For the text-containing cell, return its midpoint in [X, Y] coordinate format. 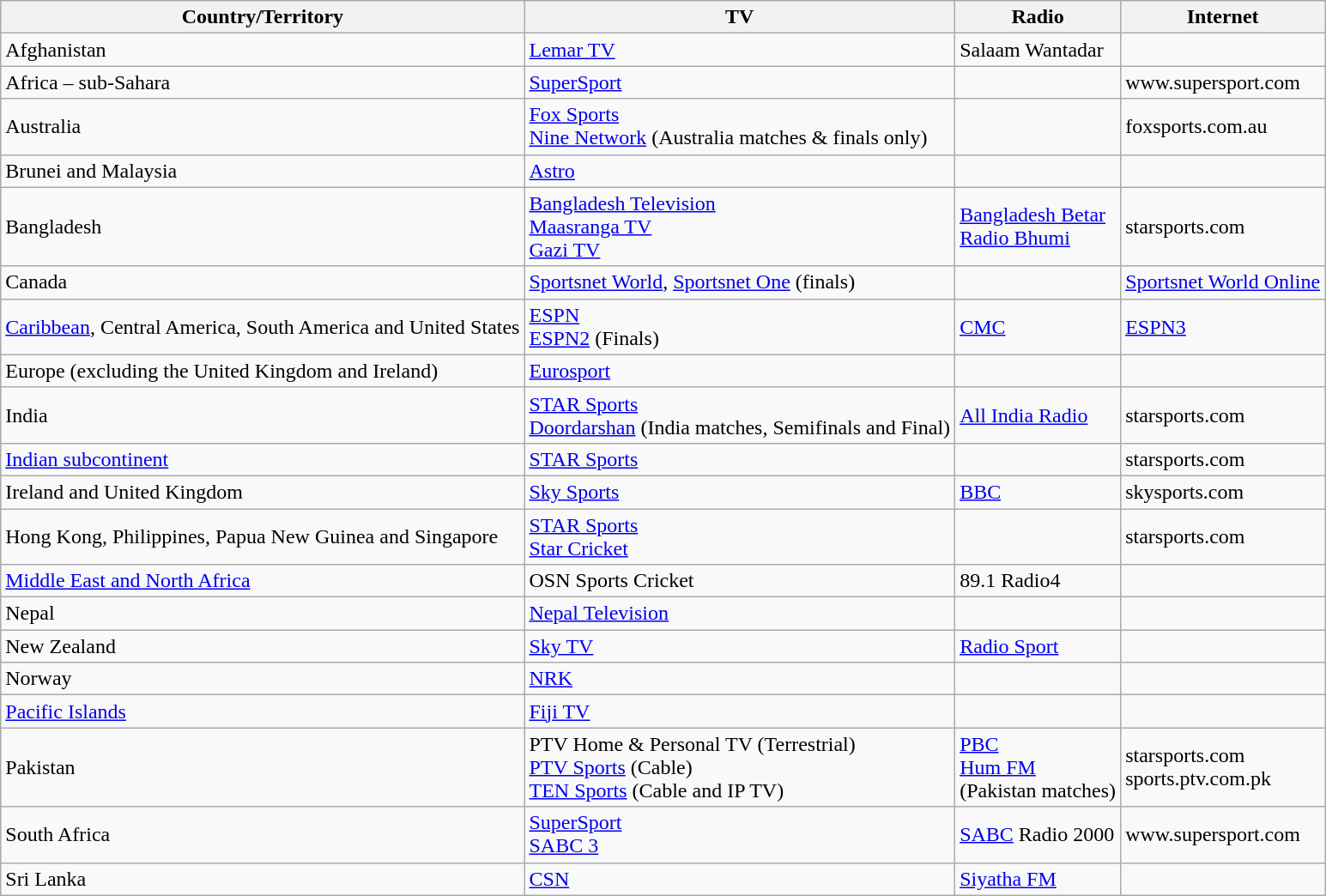
Sky Sports [740, 492]
Pakistan [263, 767]
Africa – sub-Sahara [263, 82]
Nepal [263, 614]
Afghanistan [263, 50]
Sportsnet World Online [1223, 282]
Bangladesh Betar Radio Bhumi [1038, 227]
NRK [740, 679]
Australia [263, 127]
Indian subcontinent [263, 459]
Nepal Television [740, 614]
BBC [1038, 492]
PBC Hum FM (Pakistan matches) [1038, 767]
Ireland and United Kingdom [263, 492]
Siyatha FM [1038, 879]
ESPN3 [1223, 326]
CMC [1038, 326]
TV [740, 17]
Europe (excluding the United Kingdom and Ireland) [263, 371]
New Zealand [263, 646]
Lemar TV [740, 50]
foxsports.com.au [1223, 127]
Sky TV [740, 646]
Sri Lanka [263, 879]
Pacific Islands [263, 711]
Hong Kong, Philippines, Papua New Guinea and Singapore [263, 536]
Fox Sports Nine Network (Australia matches & finals only) [740, 127]
Salaam Wantadar [1038, 50]
Caribbean, Central America, South America and United States [263, 326]
Middle East and North Africa [263, 581]
PTV Home & Personal TV (Terrestrial) PTV Sports (Cable)TEN Sports (Cable and IP TV) [740, 767]
Bangladesh [263, 227]
Radio Sport [1038, 646]
OSN Sports Cricket [740, 581]
Sportsnet World, Sportsnet One (finals) [740, 282]
CSN [740, 879]
starsports.comsports.ptv.com.pk [1223, 767]
STAR Sports [740, 459]
Internet [1223, 17]
Norway [263, 679]
Brunei and Malaysia [263, 171]
Bangladesh Television Maasranga TV Gazi TV [740, 227]
Fiji TV [740, 711]
STAR Sports Star Cricket [740, 536]
Canada [263, 282]
Country/Territory [263, 17]
India [263, 415]
89.1 Radio4 [1038, 581]
Astro [740, 171]
STAR Sports Doordarshan (India matches, Semifinals and Final) [740, 415]
Radio [1038, 17]
All India Radio [1038, 415]
ESPNESPN2 (Finals) [740, 326]
South Africa [263, 834]
SABC Radio 2000 [1038, 834]
skysports.com [1223, 492]
Eurosport [740, 371]
SuperSport [740, 82]
SuperSport SABC 3 [740, 834]
